Return the (x, y) coordinate for the center point of the cell that contains the specified text.  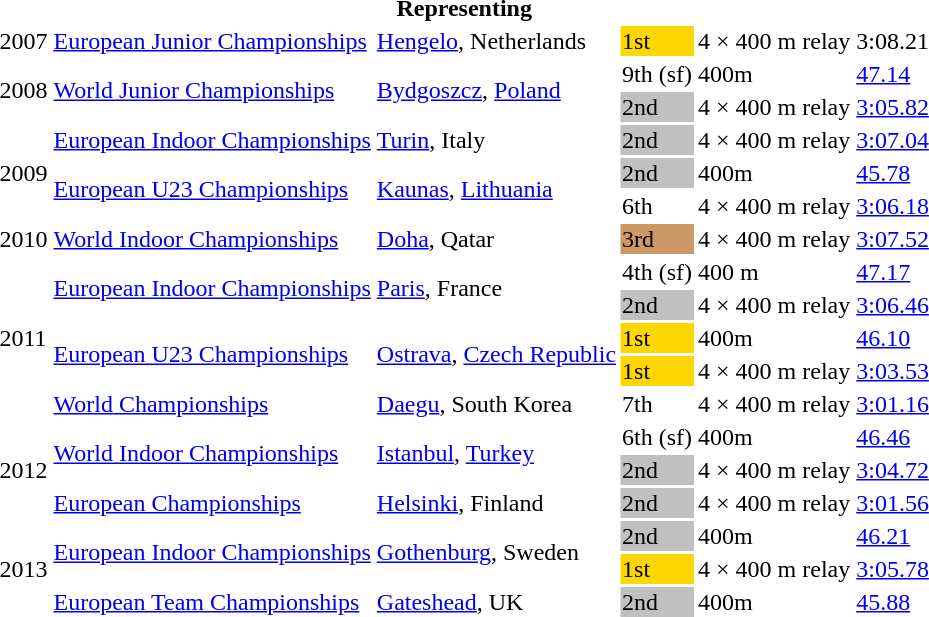
European Junior Championships (212, 41)
World Championships (212, 404)
Daegu, South Korea (496, 404)
Gothenburg, Sweden (496, 552)
Helsinki, Finland (496, 503)
Hengelo, Netherlands (496, 41)
6th (sf) (658, 437)
Istanbul, Turkey (496, 454)
7th (658, 404)
Doha, Qatar (496, 239)
Kaunas, Lithuania (496, 190)
4th (sf) (658, 272)
European Team Championships (212, 602)
World Junior Championships (212, 90)
Bydgoszcz, Poland (496, 90)
Ostrava, Czech Republic (496, 354)
Paris, France (496, 288)
400 m (774, 272)
3rd (658, 239)
Gateshead, UK (496, 602)
European Championships (212, 503)
Turin, Italy (496, 140)
9th (sf) (658, 74)
6th (658, 206)
